Capture the cell that displays the provided text and extract its [X, Y] central coordinate. 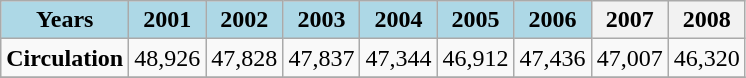
47,436 [552, 58]
2002 [244, 20]
47,344 [398, 58]
47,837 [322, 58]
48,926 [168, 58]
47,007 [630, 58]
2008 [706, 20]
2007 [630, 20]
47,828 [244, 58]
2001 [168, 20]
2006 [552, 20]
2004 [398, 20]
46,320 [706, 58]
Years [65, 20]
2005 [476, 20]
Circulation [65, 58]
2003 [322, 20]
46,912 [476, 58]
